Detect which cell encompasses the target text, then output its [X, Y] center coordinate. 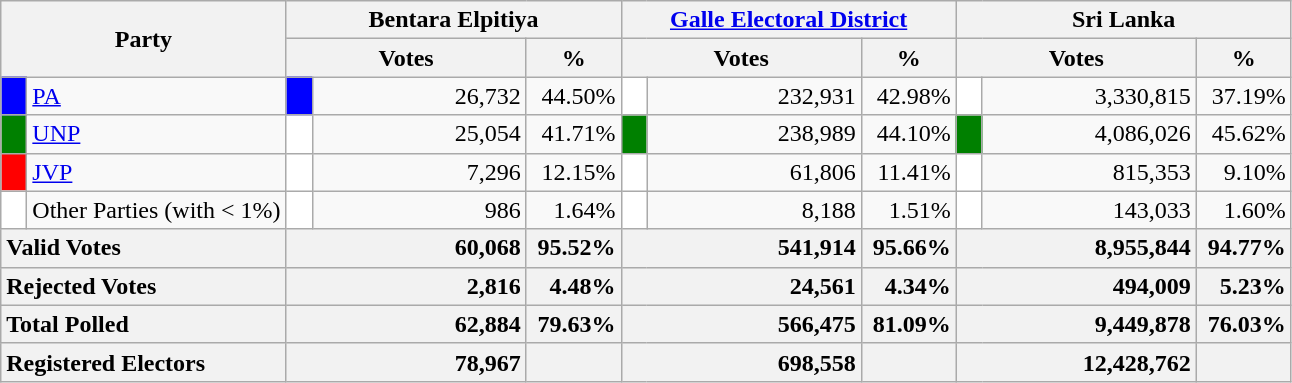
541,914 [741, 248]
25,054 [419, 134]
Galle Electoral District [788, 20]
95.52% [574, 248]
Rejected Votes [144, 286]
Valid Votes [144, 248]
4.34% [908, 286]
94.77% [1244, 248]
1.64% [574, 210]
4.48% [574, 286]
24,561 [741, 286]
238,989 [754, 134]
Total Polled [144, 324]
698,558 [741, 362]
37.19% [1244, 96]
78,967 [406, 362]
566,475 [741, 324]
PA [156, 96]
232,931 [754, 96]
79.63% [574, 324]
Sri Lanka [1124, 20]
143,033 [1089, 210]
5.23% [1244, 286]
986 [419, 210]
41.71% [574, 134]
JVP [156, 172]
494,009 [1076, 286]
UNP [156, 134]
61,806 [754, 172]
9.10% [1244, 172]
44.10% [908, 134]
60,068 [406, 248]
42.98% [908, 96]
7,296 [419, 172]
1.51% [908, 210]
9,449,878 [1076, 324]
Other Parties (with < 1%) [156, 210]
62,884 [406, 324]
12.15% [574, 172]
45.62% [1244, 134]
95.66% [908, 248]
Bentara Elpitiya [454, 20]
26,732 [419, 96]
81.09% [908, 324]
11.41% [908, 172]
8,955,844 [1076, 248]
8,188 [754, 210]
Registered Electors [144, 362]
2,816 [406, 286]
Party [144, 39]
76.03% [1244, 324]
12,428,762 [1076, 362]
815,353 [1089, 172]
1.60% [1244, 210]
4,086,026 [1089, 134]
44.50% [574, 96]
3,330,815 [1089, 96]
